Return (X, Y) of the center of cell containing provided text 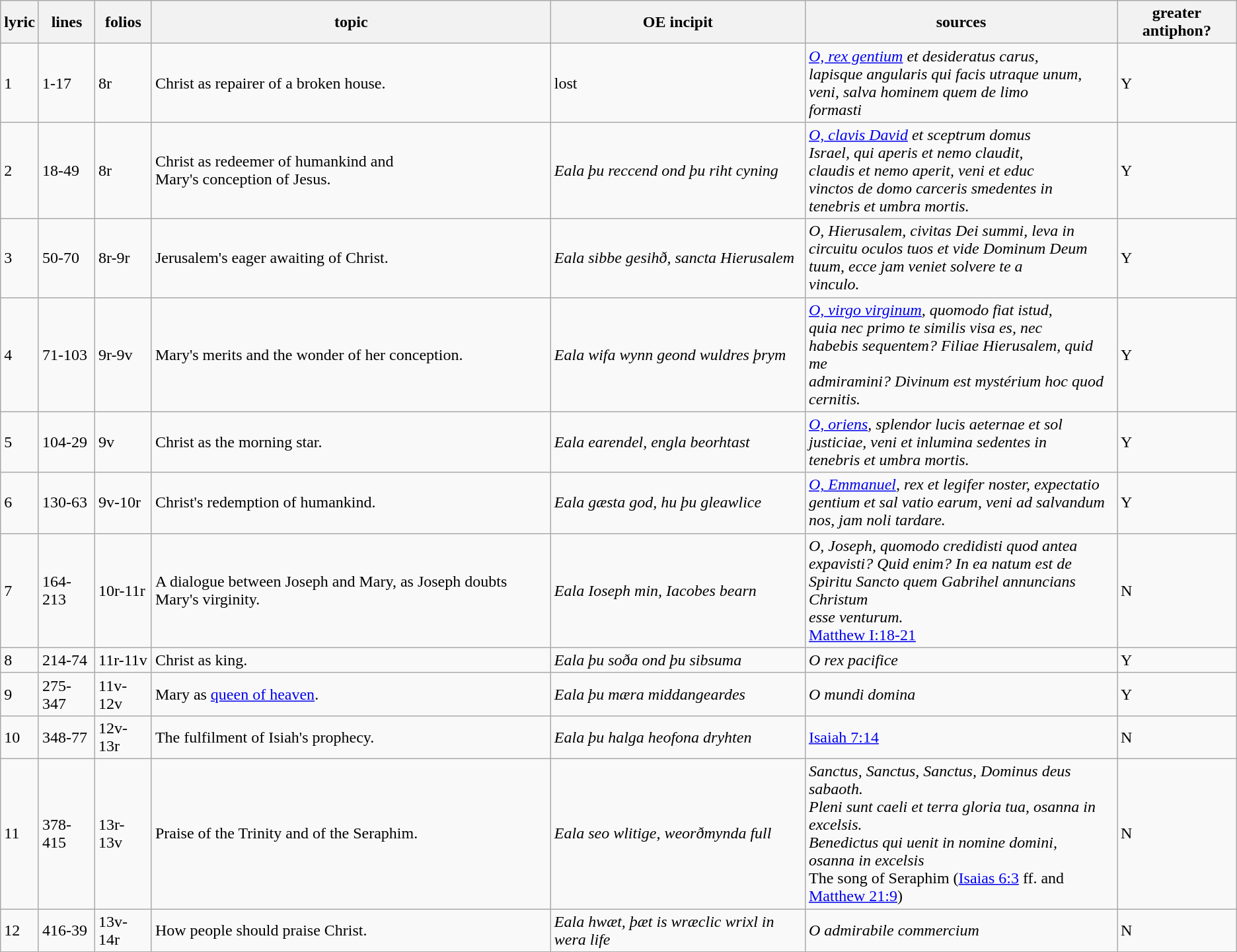
Christ's redemption of humankind. (351, 503)
Eala þu mæra middangeardes (678, 694)
71-103 (66, 354)
Eala þu reccend ond þu riht cyning (678, 170)
Eala gæsta god, hu þu gleawlice (678, 503)
lyric (20, 22)
12v-13r (124, 737)
OE incipit (678, 22)
O mundi domina (961, 694)
11v-12v (124, 694)
9v-10r (124, 503)
O, rex gentium et desideratus carus,lapisque angularis qui facis utraque unum,veni, salva hominem quem de limoformasti (961, 83)
Eala earendel, engla beorhtast (678, 442)
50-70 (66, 258)
104-29 (66, 442)
Christ as king. (351, 660)
10r-11r (124, 591)
378-415 (66, 834)
O admirabile commercium (961, 930)
Mary as queen of heaven. (351, 694)
8 (20, 660)
7 (20, 591)
Christ as the morning star. (351, 442)
13v-14r (124, 930)
Eala þu halga heofona dryhten (678, 737)
9v (124, 442)
sources (961, 22)
Eala þu soða ond þu sibsuma (678, 660)
Jerusalem's eager awaiting of Christ. (351, 258)
2 (20, 170)
Eala Ioseph min, Iacobes bearn (678, 591)
The fulfilment of Isiah's prophecy. (351, 737)
Eala wifa wynn geond wuldres þrym (678, 354)
9 (20, 694)
416-39 (66, 930)
3 (20, 258)
11r-11v (124, 660)
1 (20, 83)
folios (124, 22)
1-17 (66, 83)
O rex pacifice (961, 660)
Eala hwæt, þæt is wræclic wrixl in wera life (678, 930)
O, oriens, splendor lucis aeternae et soljusticiae, veni et inlumina sedentes intenebris et umbra mortis. (961, 442)
348-77 (66, 737)
275-347 (66, 694)
topic (351, 22)
greater antiphon? (1178, 22)
How people should praise Christ. (351, 930)
Christ as redeemer of humankind andMary's conception of Jesus. (351, 170)
Isaiah 7:14 (961, 737)
Praise of the Trinity and of the Seraphim. (351, 834)
214-74 (66, 660)
6 (20, 503)
Eala seo wlitige, weorðmynda full (678, 834)
lost (678, 83)
lines (66, 22)
Eala sibbe gesihð, sancta Hierusalem (678, 258)
10 (20, 737)
Mary's merits and the wonder of her conception. (351, 354)
164-213 (66, 591)
130-63 (66, 503)
12 (20, 930)
4 (20, 354)
O, Emmanuel, rex et legifer noster, expectatiogentium et sal vatio earum, veni ad salvandumnos, jam noli tardare. (961, 503)
18-49 (66, 170)
O, Hierusalem, civitas Dei summi, leva incircuitu oculos tuos et vide Dominum Deumtuum, ecce jam veniet solvere te avinculo. (961, 258)
Christ as repairer of a broken house. (351, 83)
A dialogue between Joseph and Mary, as Joseph doubts Mary's virginity. (351, 591)
8r-9r (124, 258)
11 (20, 834)
5 (20, 442)
13r-13v (124, 834)
9r-9v (124, 354)
